Provide the (X, Y) coordinate of the cell's center where the given text is located.  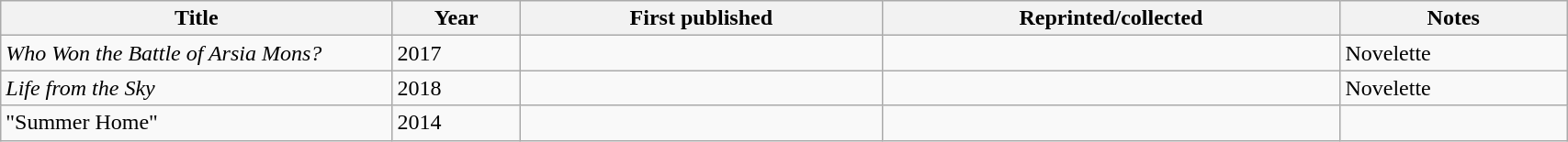
Notes (1453, 18)
Reprinted/collected (1111, 18)
First published (702, 18)
2014 (457, 123)
Who Won the Battle of Arsia Mons? (197, 53)
"Summer Home" (197, 123)
Year (457, 18)
Title (197, 18)
2017 (457, 53)
2018 (457, 88)
Life from the Sky (197, 88)
